Return (x, y) of the center of cell containing provided text 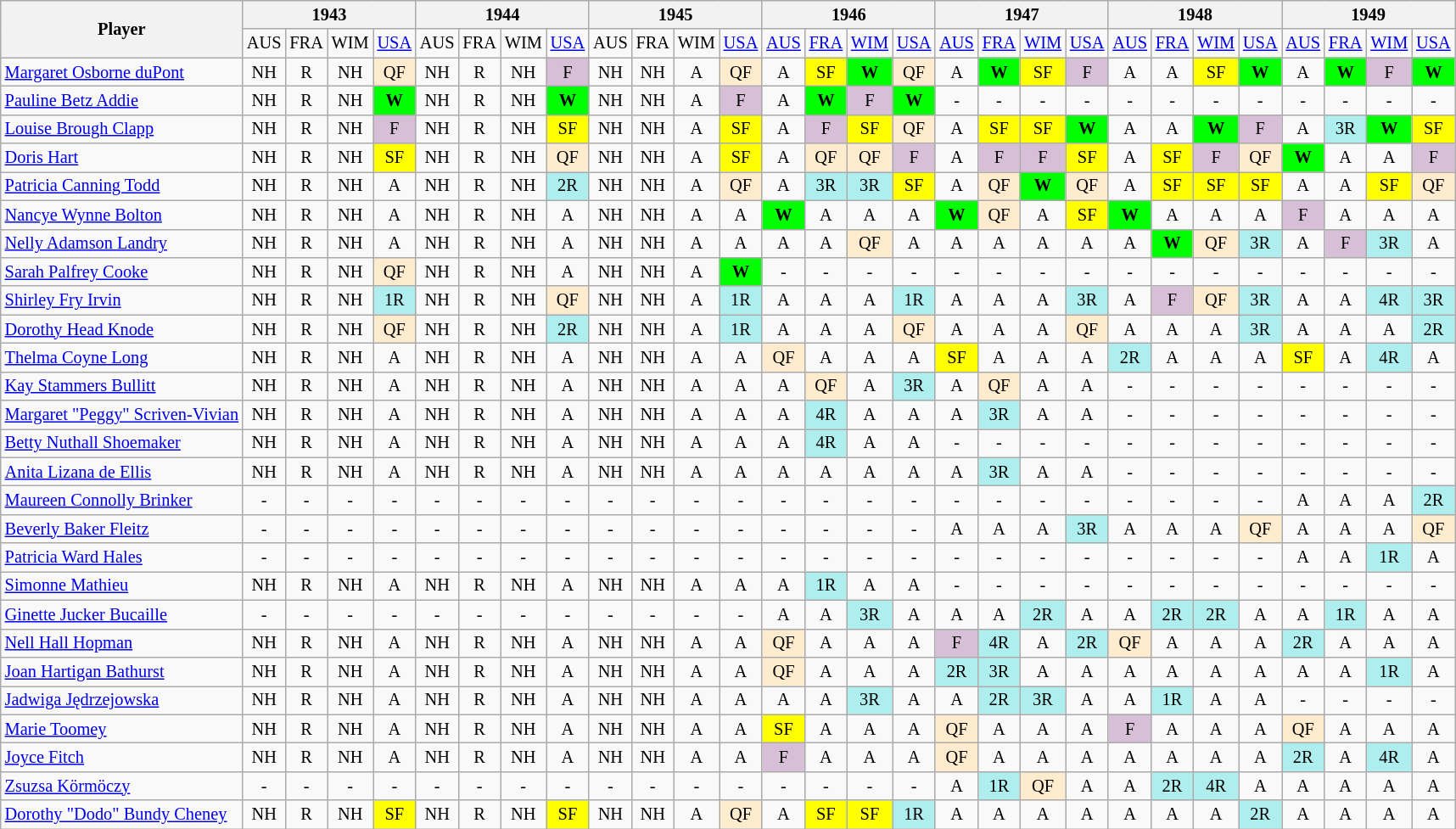
Marie Toomey (122, 729)
1944 (502, 14)
Nancye Wynne Bolton (122, 215)
Dorothy Head Knode (122, 329)
Margaret "Peggy" Scriven-Vivian (122, 415)
Kay Stammers Bullitt (122, 386)
Patricia Canning Todd (122, 186)
Patricia Ward Hales (122, 557)
Zsuzsa Körmöczy (122, 786)
Ginette Jucker Bucaille (122, 614)
1949 (1368, 14)
Beverly Baker Fleitz (122, 529)
Jadwiga Jędrzejowska (122, 700)
Maureen Connolly Brinker (122, 500)
Pauline Betz Addie (122, 100)
Nelly Adamson Landry (122, 244)
Joyce Fitch (122, 757)
Doris Hart (122, 158)
Joan Hartigan Bathurst (122, 671)
Thelma Coyne Long (122, 357)
Simonne Mathieu (122, 585)
1943 (329, 14)
Dorothy "Dodo" Bundy Cheney (122, 815)
Margaret Osborne duPont (122, 72)
1947 (1022, 14)
Louise Brough Clapp (122, 129)
Player (122, 29)
1946 (848, 14)
1945 (675, 14)
Anita Lizana de Ellis (122, 472)
Betty Nuthall Shoemaker (122, 443)
Shirley Fry Irvin (122, 300)
Sarah Palfrey Cooke (122, 272)
1948 (1195, 14)
Nell Hall Hopman (122, 643)
